For the text-containing cell, return its midpoint in [X, Y] coordinate format. 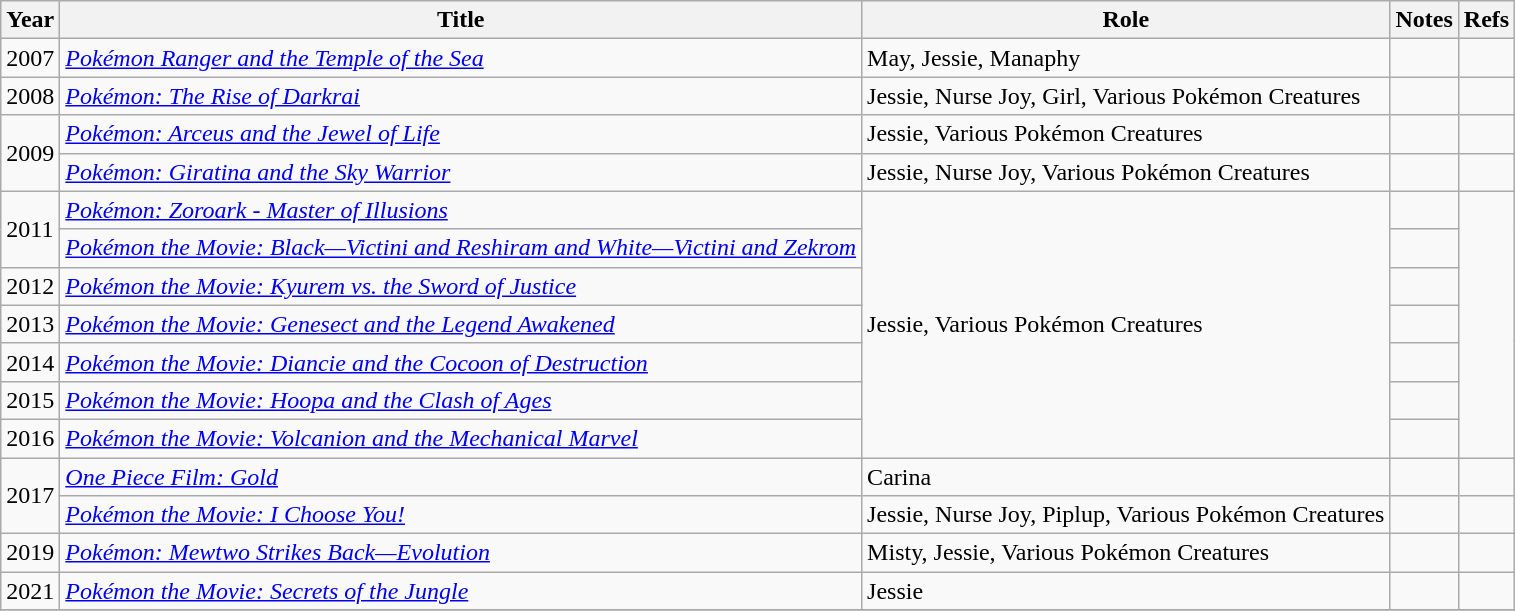
Jessie, Nurse Joy, Piplup, Various Pokémon Creatures [1126, 515]
Pokémon the Movie: Secrets of the Jungle [461, 591]
Pokémon the Movie: I Choose You! [461, 515]
2014 [30, 362]
2011 [30, 229]
Notes [1424, 20]
Pokémon: Zoroark - Master of Illusions [461, 210]
Jessie [1126, 591]
Misty, Jessie, Various Pokémon Creatures [1126, 553]
2008 [30, 96]
May, Jessie, Manaphy [1126, 58]
Jessie, Nurse Joy, Various Pokémon Creatures [1126, 172]
2009 [30, 153]
2017 [30, 496]
Pokémon: Giratina and the Sky Warrior [461, 172]
Refs [1486, 20]
Carina [1126, 477]
Pokémon the Movie: Genesect and the Legend Awakened [461, 324]
One Piece Film: Gold [461, 477]
2019 [30, 553]
2015 [30, 400]
Jessie, Nurse Joy, Girl, Various Pokémon Creatures [1126, 96]
Pokémon the Movie: Kyurem vs. the Sword of Justice [461, 286]
Pokémon the Movie: Diancie and the Cocoon of Destruction [461, 362]
Role [1126, 20]
Title [461, 20]
Pokémon: The Rise of Darkrai [461, 96]
2021 [30, 591]
Pokémon: Mewtwo Strikes Back—Evolution [461, 553]
2012 [30, 286]
Pokémon the Movie: Volcanion and the Mechanical Marvel [461, 438]
Pokémon the Movie: Black—Victini and Reshiram and White—Victini and Zekrom [461, 248]
2016 [30, 438]
2007 [30, 58]
Pokémon: Arceus and the Jewel of Life [461, 134]
Pokémon the Movie: Hoopa and the Clash of Ages [461, 400]
Pokémon Ranger and the Temple of the Sea [461, 58]
2013 [30, 324]
Year [30, 20]
